Scan for the cell matching the given text and deliver its [X, Y] coordinate at center. 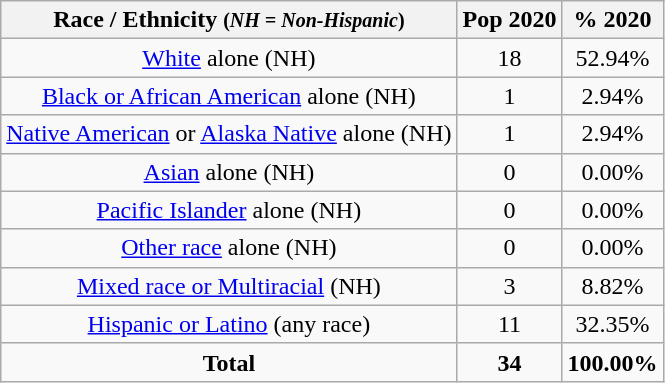
Mixed race or Multiracial (NH) [229, 286]
Total [229, 362]
Black or African American alone (NH) [229, 96]
Pacific Islander alone (NH) [229, 210]
Asian alone (NH) [229, 172]
% 2020 [612, 20]
8.82% [612, 286]
11 [510, 324]
3 [510, 286]
White alone (NH) [229, 58]
34 [510, 362]
18 [510, 58]
Pop 2020 [510, 20]
Hispanic or Latino (any race) [229, 324]
Native American or Alaska Native alone (NH) [229, 134]
32.35% [612, 324]
Race / Ethnicity (NH = Non-Hispanic) [229, 20]
Other race alone (NH) [229, 248]
52.94% [612, 58]
100.00% [612, 362]
